Return the [x, y] coordinate for the center point of the cell that contains the specified text.  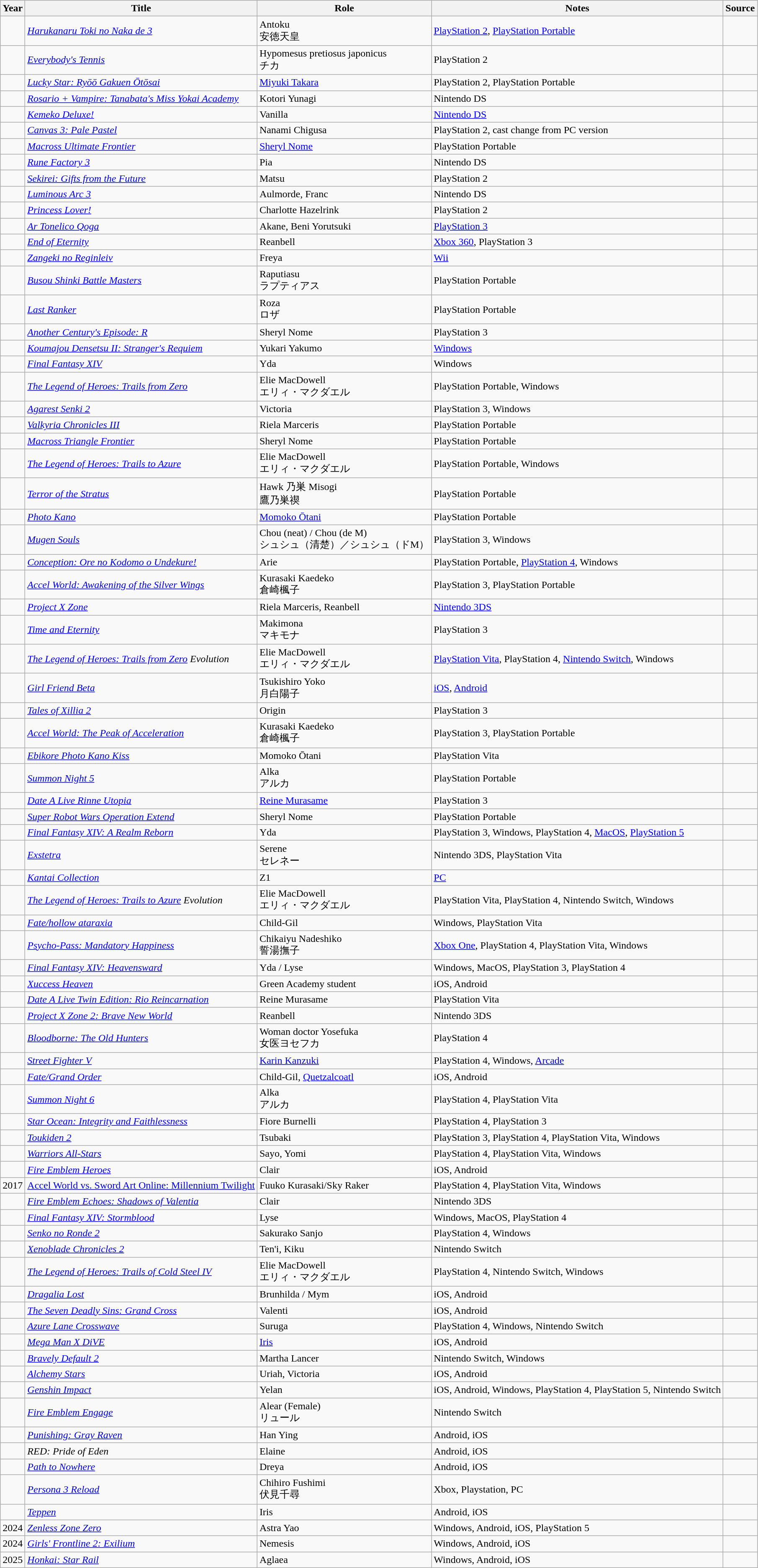
PlayStation 4, Windows, Arcade [578, 1060]
Everybody's Tennis [141, 60]
Elaine [344, 1451]
Han Ying [344, 1435]
Azure Lane Crosswave [141, 1326]
Valkyria Chronicles III [141, 425]
Agarest Senki 2 [141, 409]
Martha Lancer [344, 1358]
Fuuko Kurasaki/Sky Raker [344, 1185]
Tsubaki [344, 1137]
iOS, Android, Windows, PlayStation 4, PlayStation 5, Nintendo Switch [578, 1390]
Accel World vs. Sword Art Online: Millennium Twilight [141, 1185]
Date A Live Rinne Utopia [141, 801]
Yukari Yakumo [344, 348]
Xbox, Playstation, PC [578, 1489]
Tsukishiro Yoko月白陽子 [344, 688]
Tales of Xillia 2 [141, 710]
Street Fighter V [141, 1060]
PC [578, 877]
Aulmorde, Franc [344, 194]
Nemesis [344, 1544]
Pia [344, 162]
Title [141, 8]
PlayStation 4 [578, 1038]
Role [344, 8]
Mugen Souls [141, 539]
Ten'i, Kiku [344, 1249]
Windows, MacOS, PlayStation 3, PlayStation 4 [578, 968]
Kantai Collection [141, 877]
PlayStation 4, Windows [578, 1233]
Teppen [141, 1512]
Accel World: The Peak of Acceleration [141, 733]
Sekirei: Gifts from the Future [141, 178]
The Legend of Heroes: Trails from Zero [141, 387]
Lyse [344, 1217]
PlayStation 2, cast change from PC version [578, 130]
Final Fantasy XIV: Stormblood [141, 1217]
Dragalia Lost [141, 1294]
Psycho-Pass: Mandatory Happiness [141, 945]
Ar Tonelico Qoga [141, 226]
Nanami Chigusa [344, 130]
Alchemy Stars [141, 1374]
Antoku安徳天皇 [344, 31]
Victoria [344, 409]
Rosario + Vampire: Tanabata's Miss Yokai Academy [141, 98]
Child-Gil [344, 923]
Valenti [344, 1310]
Yelan [344, 1390]
Xbox 360, PlayStation 3 [578, 242]
Nintendo 3DS, PlayStation Vita [578, 855]
Chikaiyu Nadeshiko誓湯撫子 [344, 945]
Project X Zone [141, 607]
Koumajou Densetsu II: Stranger's Requiem [141, 348]
Final Fantasy XIV: A Realm Reborn [141, 833]
Fate/Grand Order [141, 1077]
Harukanaru Toki no Naka de 3 [141, 31]
Summon Night 6 [141, 1099]
The Legend of Heroes: Trails to Azure [141, 464]
Date A Live Twin Edition: Rio Reincarnation [141, 1000]
Luminous Arc 3 [141, 194]
PlayStation 4, PlayStation 3 [578, 1122]
Toukiden 2 [141, 1137]
Karin Kanzuki [344, 1060]
The Legend of Heroes: Trails from Zero Evolution [141, 659]
Suruga [344, 1326]
Conception: Ore no Kodomo o Undekure! [141, 562]
Year [13, 8]
Sakurako Sanjo [344, 1233]
Windows, MacOS, PlayStation 4 [578, 1217]
Bravely Default 2 [141, 1358]
Fate/hollow ataraxia [141, 923]
Genshin Impact [141, 1390]
Sayo, Yomi [344, 1153]
Fiore Burnelli [344, 1122]
Summon Night 5 [141, 778]
Fire Emblem Engage [141, 1413]
Woman doctor Yosefuka女医ヨセフカ [344, 1038]
Persona 3 Reload [141, 1489]
Zenless Zone Zero [141, 1528]
Senko no Ronde 2 [141, 1233]
The Legend of Heroes: Trails of Cold Steel IV [141, 1272]
Accel World: Awakening of the Silver Wings [141, 585]
Hypomesus pretiosus japonicusチカ [344, 60]
2017 [13, 1185]
Windows, Android, iOS, PlayStation 5 [578, 1528]
The Legend of Heroes: Trails to Azure Evolution [141, 900]
Lucky Star: Ryōō Gakuen Ōtōsai [141, 83]
Fire Emblem Echoes: Shadows of Valentia [141, 1201]
The Seven Deadly Sins: Grand Cross [141, 1310]
Bloodborne: The Old Hunters [141, 1038]
Source [740, 8]
Arie [344, 562]
Busou Shinki Battle Masters [141, 281]
Matsu [344, 178]
PlayStation 4, PlayStation Vita [578, 1099]
Green Academy student [344, 984]
Punishing: Gray Raven [141, 1435]
Hawk 乃巣 Misogi鷹乃巣禊 [344, 493]
Canvas 3: Pale Pastel [141, 130]
PlayStation 3, Windows, PlayStation 4, MacOS, PlayStation 5 [578, 833]
Akane, Beni Yorutsuki [344, 226]
Zangeki no Reginleiv [141, 258]
Rune Factory 3 [141, 162]
2025 [13, 1560]
Notes [578, 8]
Uriah, Victoria [344, 1374]
PlayStation Portable, PlayStation 4, Windows [578, 562]
Vanilla [344, 114]
Path to Nowhere [141, 1467]
Time and Eternity [141, 630]
RED: Pride of Eden [141, 1451]
Makimonaマキモナ [344, 630]
Macross Triangle Frontier [141, 441]
Xuccess Heaven [141, 984]
Miyuki Takara [344, 83]
Star Ocean: Integrity and Faithlessness [141, 1122]
Honkai: Star Rail [141, 1560]
PlayStation 4, Nintendo Switch, Windows [578, 1272]
Kemeko Deluxe! [141, 114]
Princess Lover! [141, 210]
Mega Man X DiVE [141, 1342]
Freya [344, 258]
PlayStation 3, PlayStation 4, PlayStation Vita, Windows [578, 1137]
Chou (neat) / Chou (de M)シュシュ（清楚）／シュシュ（ドM） [344, 539]
Terror of the Stratus [141, 493]
Child-Gil, Quetzalcoatl [344, 1077]
Raputiasuラプティアス [344, 281]
Astra Yao [344, 1528]
Final Fantasy XIV [141, 364]
Last Ranker [141, 309]
Z1 [344, 877]
Project X Zone 2: Brave New World [141, 1016]
Dreya [344, 1467]
Macross Ultimate Frontier [141, 146]
Riela Marceris, Reanbell [344, 607]
Origin [344, 710]
Chihiro Fushimi伏見千尋 [344, 1489]
Rozaロザ [344, 309]
Warriors All-Stars [141, 1153]
PlayStation 4, Windows, Nintendo Switch [578, 1326]
Another Century's Episode: R [141, 332]
Kotori Yunagi [344, 98]
Brunhilda / Mym [344, 1294]
End of Eternity [141, 242]
Yda / Lyse [344, 968]
Aglaea [344, 1560]
Nintendo Switch, Windows [578, 1358]
Fire Emblem Heroes [141, 1169]
Girls' Frontline 2: Exilium [141, 1544]
Riela Marceris [344, 425]
Alear (Female)リュール [344, 1413]
Super Robot Wars Operation Extend [141, 817]
Girl Friend Beta [141, 688]
Wii [578, 258]
Exstetra [141, 855]
Xbox One, PlayStation 4, PlayStation Vita, Windows [578, 945]
Charlotte Hazelrink [344, 210]
Sereneセレネー [344, 855]
Photo Kano [141, 517]
Xenoblade Chronicles 2 [141, 1249]
Windows, PlayStation Vita [578, 923]
Ebikore Photo Kano Kiss [141, 756]
Final Fantasy XIV: Heavensward [141, 968]
